Output the [X, Y] coordinate of the center of the cell containing the given text.  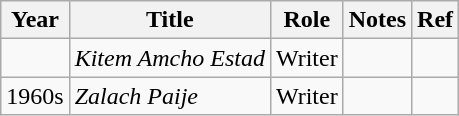
Title [170, 20]
Zalach Paije [170, 96]
1960s [35, 96]
Ref [436, 20]
Year [35, 20]
Kitem Amcho Estad [170, 58]
Role [306, 20]
Notes [377, 20]
